Identify which cell holds the provided text, then report its (X, Y) central coordinate. 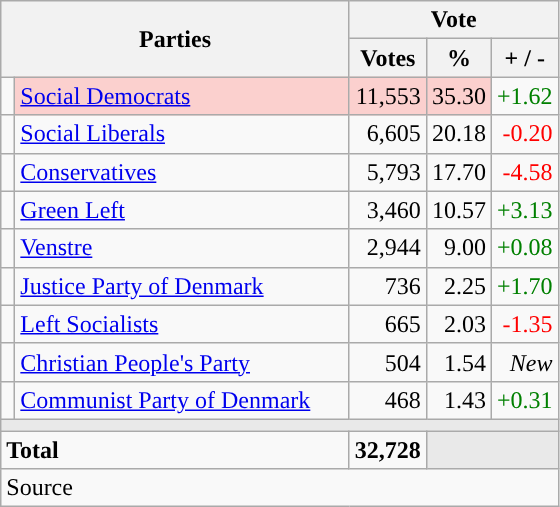
1.54 (458, 362)
Conservatives (182, 172)
468 (388, 400)
35.30 (458, 96)
Venstre (182, 248)
Green Left (182, 210)
-1.35 (524, 324)
5,793 (388, 172)
Left Socialists (182, 324)
32,728 (388, 449)
11,553 (388, 96)
+0.08 (524, 248)
+ / - (524, 58)
+1.62 (524, 96)
% (458, 58)
Justice Party of Denmark (182, 286)
20.18 (458, 134)
1.43 (458, 400)
736 (388, 286)
+3.13 (524, 210)
6,605 (388, 134)
New (524, 362)
3,460 (388, 210)
2.25 (458, 286)
2,944 (388, 248)
Vote (454, 20)
10.57 (458, 210)
+0.31 (524, 400)
504 (388, 362)
Social Democrats (182, 96)
Votes (388, 58)
665 (388, 324)
Total (176, 449)
-0.20 (524, 134)
Parties (176, 39)
Social Liberals (182, 134)
9.00 (458, 248)
+1.70 (524, 286)
2.03 (458, 324)
Communist Party of Denmark (182, 400)
Christian People's Party (182, 362)
17.70 (458, 172)
Source (280, 488)
-4.58 (524, 172)
